Return the [x, y] coordinate for the center point of the cell that contains the specified text.  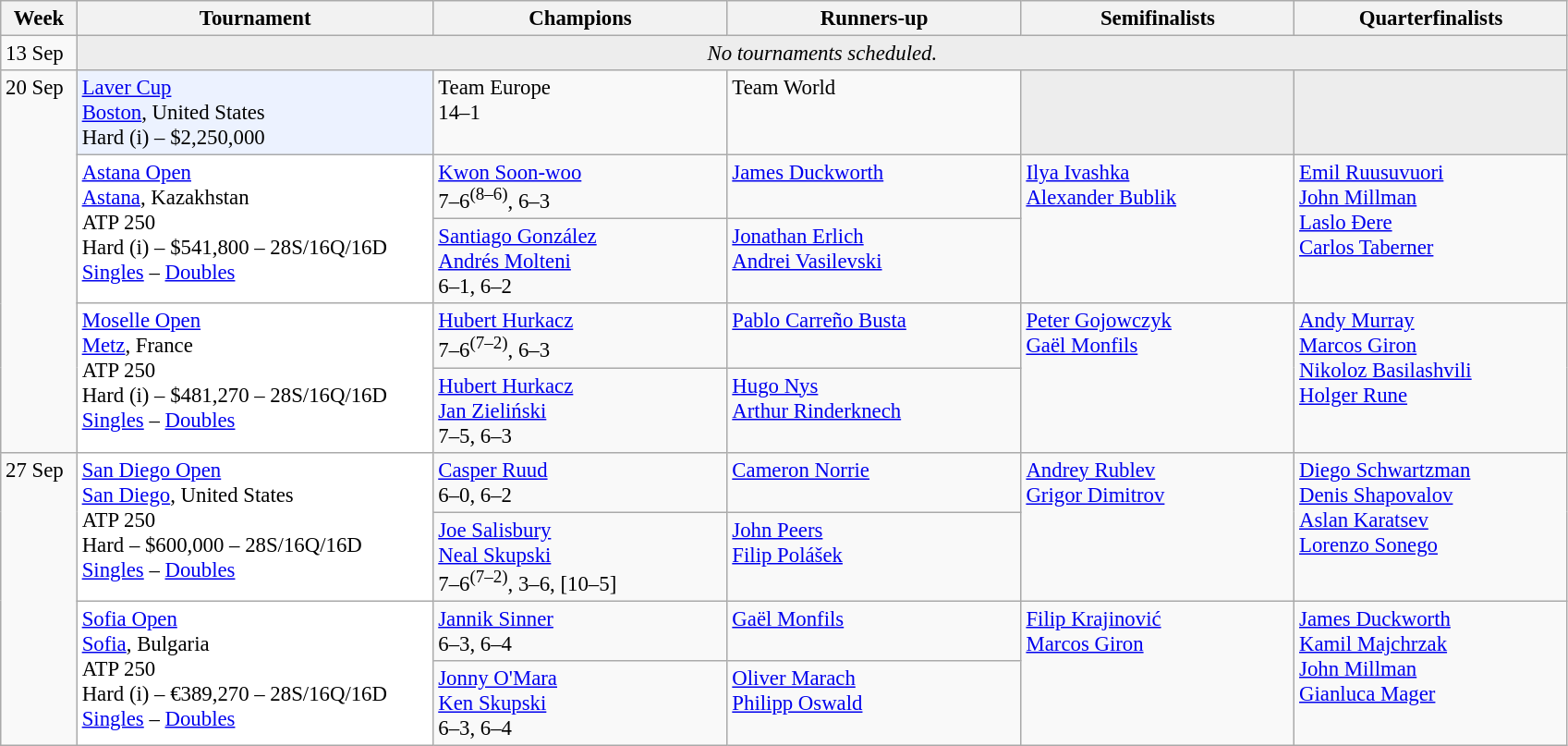
Team World [874, 113]
Hugo Nys Arthur Rinderknech [874, 410]
James Duckworth [874, 187]
Kwon Soon-woo 7–6(8–6), 6–3 [580, 187]
Quarterfinalists [1431, 18]
John Peers Filip Polášek [874, 556]
Laver Cup Boston, United States Hard (i) – $2,250,000 [255, 113]
Filip Krajinović Marcos Giron [1158, 673]
Andrey Rublev Grigor Dimitrov [1158, 527]
Joe Salisbury Neal Skupski 7–6(7–2), 3–6, [10–5] [580, 556]
Peter Gojowczyk Gaël Monfils [1158, 377]
20 Sep [39, 261]
Sofia Open Sofia, BulgariaATP 250 Hard (i) – €389,270 – 28S/16Q/16D Singles – Doubles [255, 673]
27 Sep [39, 599]
Champions [580, 18]
Tournament [255, 18]
Casper Ruud 6–0, 6–2 [580, 483]
Cameron Norrie [874, 483]
Week [39, 18]
Diego Schwartzman Denis Shapovalov Aslan Karatsev Lorenzo Sonego [1431, 527]
James Duckworth Kamil Majchrzak John Millman Gianluca Mager [1431, 673]
Team Europe 14–1 [580, 113]
Jonny O'Mara Ken Skupski 6–3, 6–4 [580, 703]
Pablo Carreño Busta [874, 335]
Jonathan Erlich Andrei Vasilevski [874, 262]
Jannik Sinner 6–3, 6–4 [580, 630]
Hubert Hurkacz 7–6(7–2), 6–3 [580, 335]
Andy Murray Marcos Giron Nikoloz Basilashvili Holger Rune [1431, 377]
Oliver Marach Philipp Oswald [874, 703]
Santiago González Andrés Molteni 6–1, 6–2 [580, 262]
Hubert Hurkacz Jan Zieliński 7–5, 6–3 [580, 410]
Moselle Open Metz, FranceATP 250 Hard (i) – $481,270 – 28S/16Q/16D Singles – Doubles [255, 377]
Runners-up [874, 18]
Emil Ruusuvuori John Millman Laslo Đere Carlos Taberner [1431, 229]
Gaël Monfils [874, 630]
San Diego Open San Diego, United StatesATP 250 Hard – $600,000 – 28S/16Q/16D Singles – Doubles [255, 527]
Astana Open Astana, KazakhstanATP 250 Hard (i) – $541,800 – 28S/16Q/16D Singles – Doubles [255, 229]
Ilya Ivashka Alexander Bublik [1158, 229]
13 Sep [39, 54]
No tournaments scheduled. [822, 54]
Semifinalists [1158, 18]
